Find where the given text appears and provide that cell's center as (x, y) coordinate. 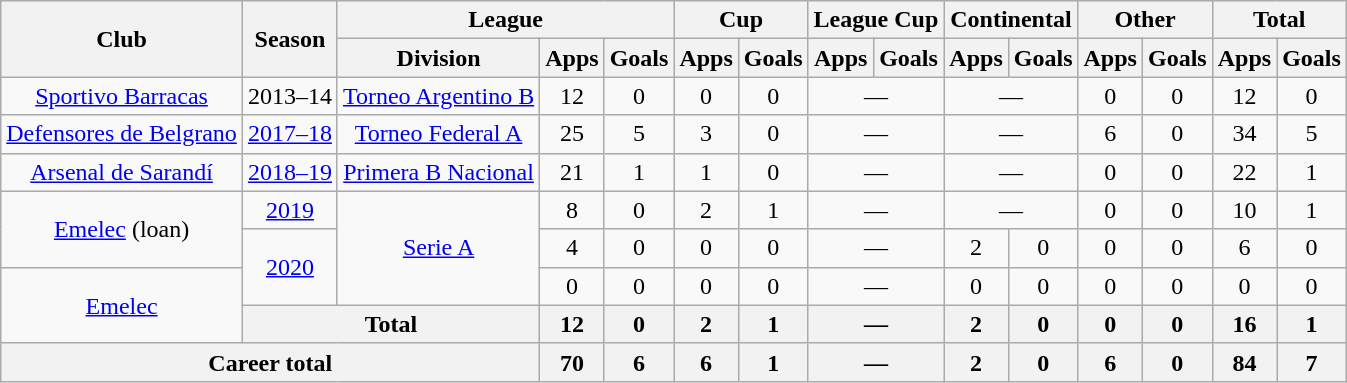
70 (572, 362)
Primera B Nacional (438, 172)
84 (1244, 362)
Career total (270, 362)
8 (572, 210)
Season (290, 39)
Serie A (438, 248)
16 (1244, 324)
Division (438, 58)
2019 (290, 210)
2018–19 (290, 172)
Other (1145, 20)
2017–18 (290, 134)
25 (572, 134)
Continental (1011, 20)
Arsenal de Sarandí (122, 172)
10 (1244, 210)
4 (572, 248)
34 (1244, 134)
Defensores de Belgrano (122, 134)
League (505, 20)
Emelec (122, 305)
2020 (290, 267)
3 (706, 134)
22 (1244, 172)
Emelec (loan) (122, 229)
Cup (741, 20)
Club (122, 39)
2013–14 (290, 96)
21 (572, 172)
Sportivo Barracas (122, 96)
Torneo Federal A (438, 134)
League Cup (876, 20)
7 (1312, 362)
Torneo Argentino B (438, 96)
